Identify which cell holds the provided text, then report its [X, Y] central coordinate. 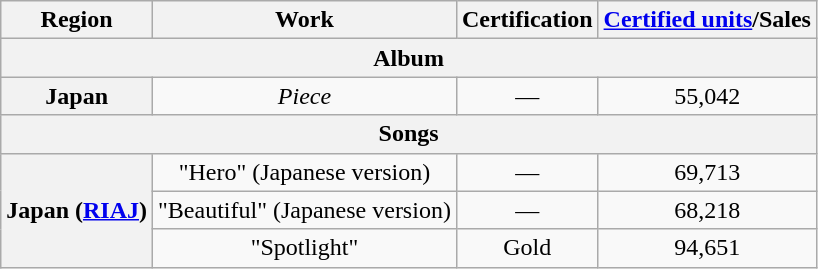
"Spotlight" [305, 248]
69,713 [707, 172]
Piece [305, 96]
Region [77, 20]
Work [305, 20]
Japan [77, 96]
Japan (RIAJ) [77, 210]
94,651 [707, 248]
Album [409, 58]
Certified units/Sales [707, 20]
Gold [527, 248]
"Beautiful" (Japanese version) [305, 210]
55,042 [707, 96]
Songs [409, 134]
Certification [527, 20]
"Hero" (Japanese version) [305, 172]
68,218 [707, 210]
